Identify which cell holds the provided text, then report its [x, y] central coordinate. 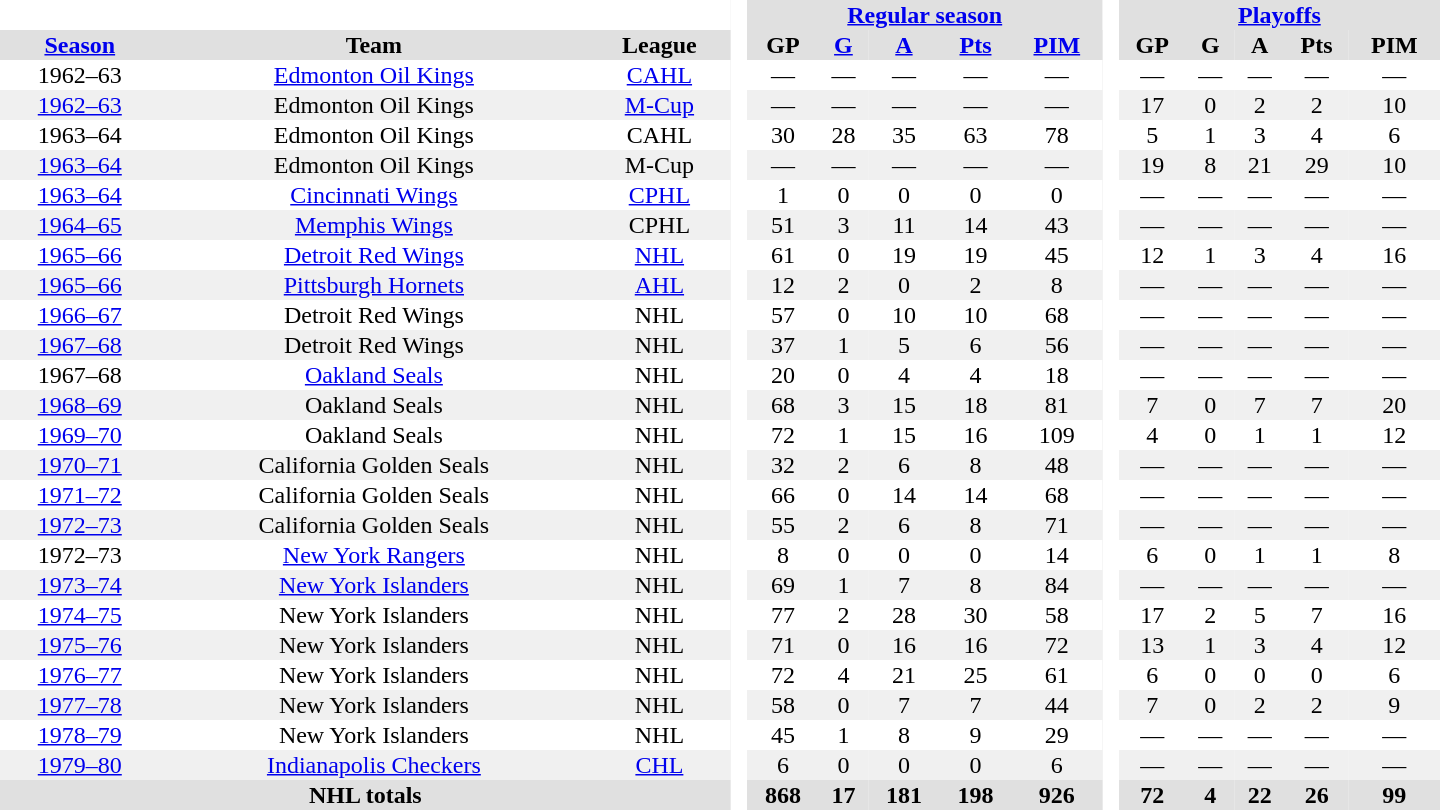
Team [374, 45]
CHL [659, 765]
25 [976, 675]
1966–67 [80, 315]
81 [1056, 405]
43 [1056, 225]
109 [1056, 435]
926 [1056, 795]
66 [783, 495]
55 [783, 525]
37 [783, 345]
13 [1152, 645]
1970–71 [80, 465]
1979–80 [80, 765]
1969–70 [80, 435]
26 [1317, 795]
11 [904, 225]
League [659, 45]
1971–72 [80, 495]
1968–69 [80, 405]
Indianapolis Checkers [374, 765]
57 [783, 315]
1964–65 [80, 225]
Pittsburgh Hornets [374, 285]
78 [1056, 135]
Season [80, 45]
1974–75 [80, 615]
1973–74 [80, 585]
198 [976, 795]
51 [783, 225]
New York Rangers [374, 555]
99 [1394, 795]
Cincinnati Wings [374, 195]
Memphis Wings [374, 225]
NHL totals [366, 795]
32 [783, 465]
181 [904, 795]
1978–79 [80, 735]
22 [1260, 795]
868 [783, 795]
35 [904, 135]
1977–78 [80, 705]
1975–76 [80, 645]
1976–77 [80, 675]
84 [1056, 585]
44 [1056, 705]
Playoffs [1280, 15]
69 [783, 585]
63 [976, 135]
Regular season [924, 15]
AHL [659, 285]
48 [1056, 465]
77 [783, 615]
56 [1056, 345]
